Output the (x, y) coordinate of the center of the cell containing the given text.  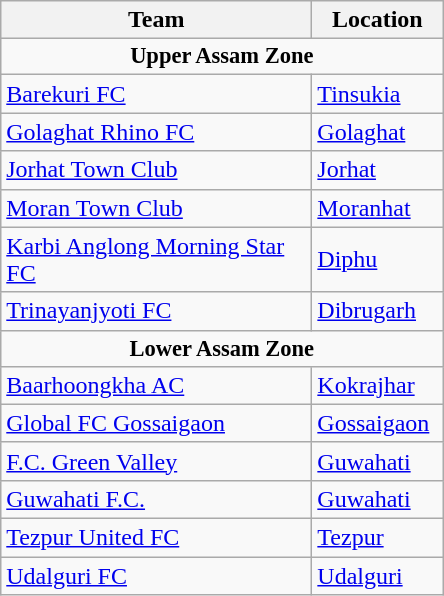
Golaghat (378, 132)
Tezpur (378, 537)
Team (156, 20)
Jorhat Town Club (156, 170)
Udalguri FC (156, 575)
Baarhoongkha AC (156, 385)
Moran Town Club (156, 208)
Trinayanjyoti FC (156, 311)
Udalguri (378, 575)
Gossaigaon (378, 423)
Upper Assam Zone (222, 57)
Karbi Anglong Morning Star FC (156, 260)
Golaghat Rhino FC (156, 132)
Kokrajhar (378, 385)
Guwahati F.C. (156, 499)
F.C. Green Valley (156, 461)
Diphu (378, 260)
Dibrugarh (378, 311)
Jorhat (378, 170)
Tinsukia (378, 94)
Global FC Gossaigaon (156, 423)
Lower Assam Zone (222, 348)
Tezpur United FC (156, 537)
Barekuri FC (156, 94)
Location (378, 20)
Moranhat (378, 208)
